Extract the (X, Y) coordinate from the center of the cell holding the provided text.  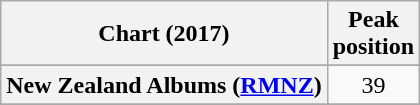
Chart (2017) (164, 34)
New Zealand Albums (RMNZ) (164, 85)
39 (373, 85)
Peak position (373, 34)
